Return the [x, y] coordinate for the center point of the cell that contains the specified text.  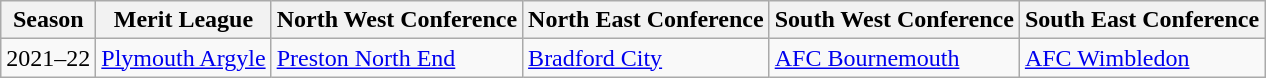
Plymouth Argyle [184, 58]
AFC Bournemouth [894, 58]
North East Conference [646, 20]
South East Conference [1142, 20]
Season [48, 20]
AFC Wimbledon [1142, 58]
North West Conference [396, 20]
2021–22 [48, 58]
Preston North End [396, 58]
South West Conference [894, 20]
Bradford City [646, 58]
Merit League [184, 20]
